Determine the (x, y) coordinate at the center of the cell enclosing the given text.  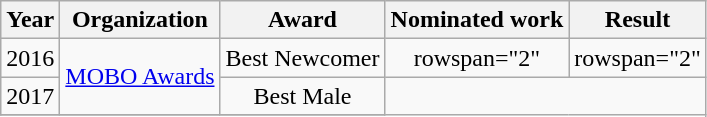
MOBO Awards (140, 77)
Result (638, 20)
Best Newcomer (302, 58)
2016 (30, 58)
Organization (140, 20)
Nominated work (477, 20)
2017 (30, 96)
Award (302, 20)
Year (30, 20)
Best Male (302, 96)
